Locate the cell with the specified text and output its [X, Y] center coordinate. 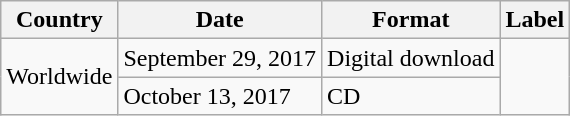
Worldwide [60, 77]
Country [60, 20]
CD [411, 96]
Label [535, 20]
Format [411, 20]
October 13, 2017 [220, 96]
September 29, 2017 [220, 58]
Date [220, 20]
Digital download [411, 58]
